Determine the (x, y) coordinate at the center of the cell enclosing the given text.  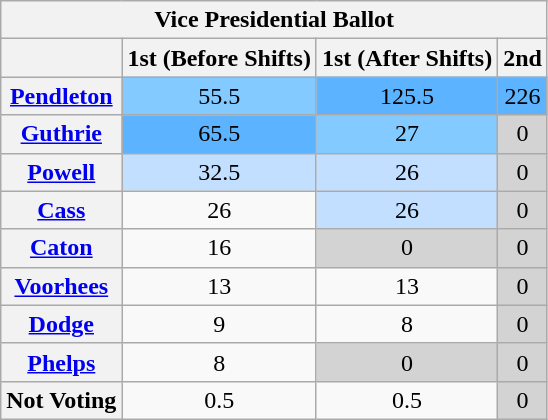
Pendleton (62, 96)
16 (220, 248)
2nd (523, 58)
55.5 (220, 96)
226 (523, 96)
Caton (62, 248)
Guthrie (62, 134)
1st (After Shifts) (406, 58)
65.5 (220, 134)
Voorhees (62, 286)
32.5 (220, 172)
9 (220, 324)
27 (406, 134)
125.5 (406, 96)
1st (Before Shifts) (220, 58)
Phelps (62, 362)
Vice Presidential Ballot (274, 20)
Cass (62, 210)
Not Voting (62, 400)
Powell (62, 172)
Dodge (62, 324)
